Locate the cell with the specified text and output its (x, y) center coordinate. 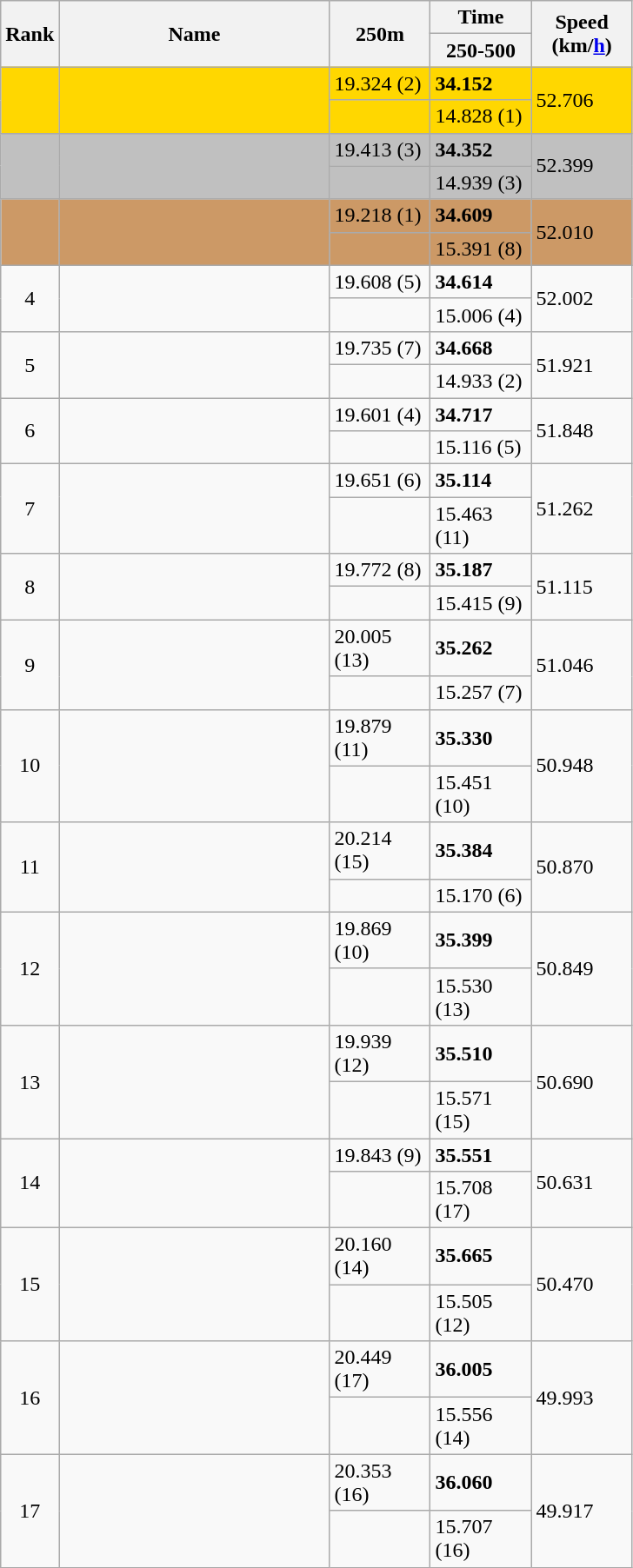
15.116 (5) (481, 448)
19.413 (3) (380, 149)
35.187 (481, 570)
15.505 (12) (481, 1312)
14.828 (1) (481, 116)
15.708 (17) (481, 1199)
15.556 (14) (481, 1425)
14 (30, 1184)
19.324 (2) (380, 83)
19.218 (1) (380, 216)
51.046 (582, 664)
34.614 (481, 282)
36.060 (481, 1483)
6 (30, 431)
34.352 (481, 149)
49.993 (582, 1398)
19.772 (8) (380, 570)
35.665 (481, 1257)
51.848 (582, 431)
20.160 (14) (380, 1257)
52.010 (582, 232)
Speed(km/h) (582, 34)
52.002 (582, 298)
36.005 (481, 1370)
34.152 (481, 83)
14.933 (2) (481, 381)
250-500 (481, 50)
51.115 (582, 587)
35.510 (481, 1053)
250m (380, 34)
11 (30, 867)
13 (30, 1081)
15.707 (16) (481, 1538)
14.939 (3) (481, 183)
12 (30, 968)
19.843 (9) (380, 1155)
15.451 (10) (481, 794)
50.470 (582, 1285)
20.005 (13) (380, 648)
35.551 (481, 1155)
49.917 (582, 1511)
10 (30, 766)
15 (30, 1285)
15.006 (4) (481, 315)
15.170 (6) (481, 895)
Name (195, 34)
34.668 (481, 348)
15.257 (7) (481, 693)
20.214 (15) (380, 850)
51.921 (582, 364)
50.631 (582, 1184)
52.399 (582, 166)
7 (30, 509)
8 (30, 587)
15.463 (11) (481, 525)
15.391 (8) (481, 249)
15.415 (9) (481, 603)
52.706 (582, 100)
15.571 (15) (481, 1109)
35.384 (481, 850)
5 (30, 364)
20.353 (16) (380, 1483)
35.399 (481, 940)
Rank (30, 34)
19.869 (10) (380, 940)
35.262 (481, 648)
34.609 (481, 216)
35.330 (481, 737)
19.939 (12) (380, 1053)
20.449 (17) (380, 1370)
50.870 (582, 867)
16 (30, 1398)
51.262 (582, 509)
19.735 (7) (380, 348)
50.849 (582, 968)
19.879 (11) (380, 737)
17 (30, 1511)
19.651 (6) (380, 481)
35.114 (481, 481)
34.717 (481, 415)
50.948 (582, 766)
15.530 (13) (481, 996)
9 (30, 664)
50.690 (582, 1081)
4 (30, 298)
19.608 (5) (380, 282)
Time (481, 17)
19.601 (4) (380, 415)
